Return the [X, Y] coordinate for the center point of the cell that contains the specified text.  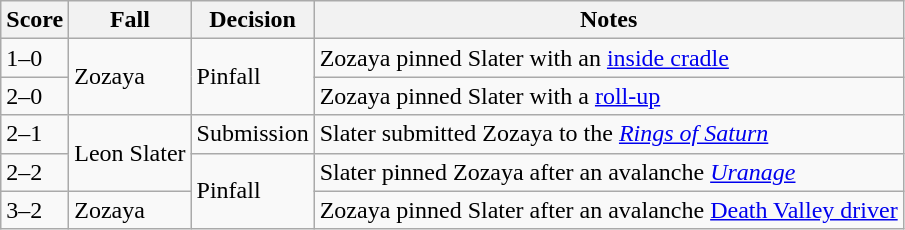
2–1 [35, 134]
Zozaya pinned Slater after an avalanche Death Valley driver [608, 210]
Zozaya pinned Slater with an inside cradle [608, 58]
Submission [252, 134]
2–2 [35, 172]
2–0 [35, 96]
Score [35, 20]
1–0 [35, 58]
Notes [608, 20]
Decision [252, 20]
3–2 [35, 210]
Leon Slater [130, 153]
Zozaya pinned Slater with a roll-up [608, 96]
Slater pinned Zozaya after an avalanche Uranage [608, 172]
Fall [130, 20]
Slater submitted Zozaya to the Rings of Saturn [608, 134]
